Pinpoint the cell where the given text exists, returning its (X, Y) midpoint coordinate. 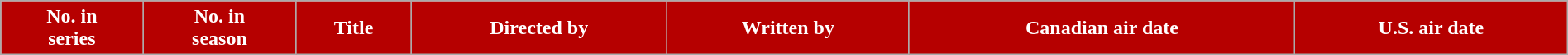
No. inseason (220, 28)
Directed by (539, 28)
Title (354, 28)
No. inseries (72, 28)
Written by (787, 28)
Canadian air date (1102, 28)
U.S. air date (1431, 28)
